Find where the given text appears and provide that cell's center as (x, y) coordinate. 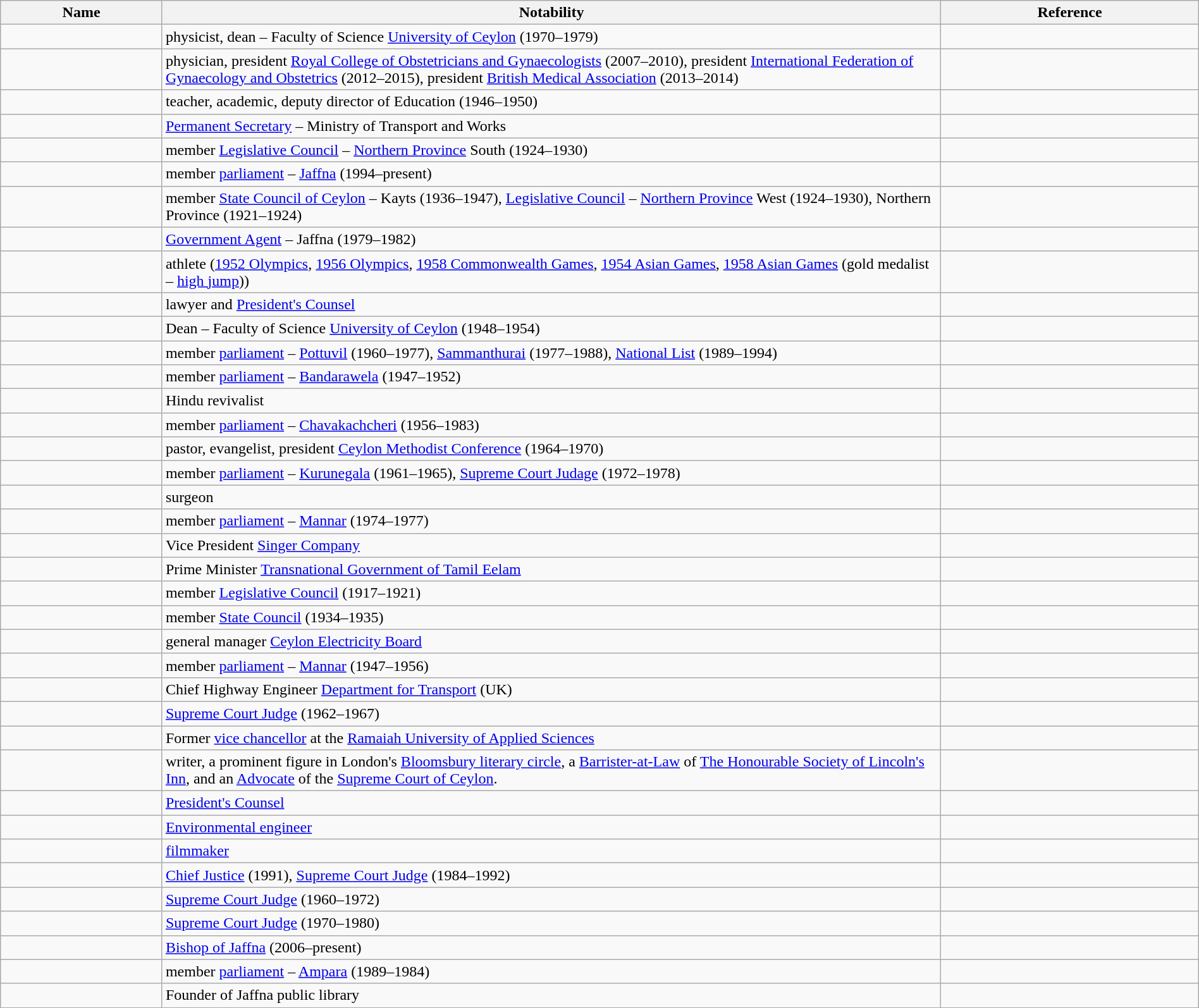
Permanent Secretary – Ministry of Transport and Works (551, 126)
general manager Ceylon Electricity Board (551, 641)
President's Counsel (551, 803)
Notability (551, 13)
Name (82, 13)
member Legislative Council – Northern Province South (1924–1930) (551, 150)
Supreme Court Judge (1962–1967) (551, 713)
Environmental engineer (551, 827)
Bishop of Jaffna (2006–present) (551, 947)
Chief Justice (1991), Supreme Court Judge (1984–1992) (551, 875)
Supreme Court Judge (1960–1972) (551, 899)
Founder of Jaffna public library (551, 995)
Government Agent – Jaffna (1979–1982) (551, 239)
member parliament – Mannar (1974–1977) (551, 521)
teacher, academic, deputy director of Education (1946–1950) (551, 102)
Former vice chancellor at the Ramaiah University of Applied Sciences (551, 738)
lawyer and President's Counsel (551, 304)
member State Council of Ceylon – Kayts (1936–1947), Legislative Council – Northern Province West (1924–1930), Northern Province (1921–1924) (551, 206)
member parliament – Pottuvil (1960–1977), Sammanthurai (1977–1988), National List (1989–1994) (551, 352)
filmmaker (551, 851)
Reference (1070, 13)
member Legislative Council (1917–1921) (551, 593)
Prime Minister Transnational Government of Tamil Eelam (551, 569)
Dean – Faculty of Science University of Ceylon (1948–1954) (551, 328)
member parliament – Mannar (1947–1956) (551, 665)
member parliament – Jaffna (1994–present) (551, 174)
physicist, dean – Faculty of Science University of Ceylon (1970–1979) (551, 37)
member parliament – Chavakachcheri (1956–1983) (551, 425)
Vice President Singer Company (551, 545)
member parliament – Bandarawela (1947–1952) (551, 377)
Supreme Court Judge (1970–1980) (551, 923)
athlete (1952 Olympics, 1956 Olympics, 1958 Commonwealth Games, 1954 Asian Games, 1958 Asian Games (gold medalist – high jump)) (551, 272)
Chief Highway Engineer Department for Transport (UK) (551, 689)
member State Council (1934–1935) (551, 617)
pastor, evangelist, president Ceylon Methodist Conference (1964–1970) (551, 449)
Hindu revivalist (551, 401)
member parliament – Kurunegala (1961–1965), Supreme Court Judage (1972–1978) (551, 473)
surgeon (551, 497)
member parliament – Ampara (1989–1984) (551, 971)
